Scan for the cell matching the given text and deliver its (x, y) coordinate at center. 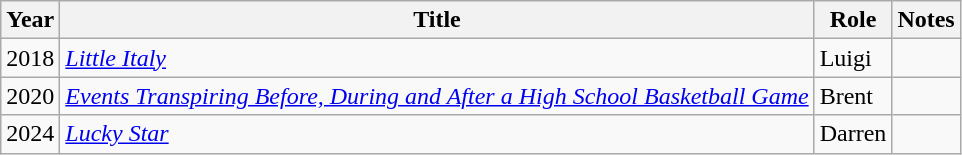
Darren (853, 134)
Lucky Star (437, 134)
Title (437, 20)
Year (30, 20)
Little Italy (437, 58)
Events Transpiring Before, During and After a High School Basketball Game (437, 96)
2018 (30, 58)
Brent (853, 96)
2020 (30, 96)
2024 (30, 134)
Luigi (853, 58)
Role (853, 20)
Notes (926, 20)
